Identify which cell holds the provided text, then report its [X, Y] central coordinate. 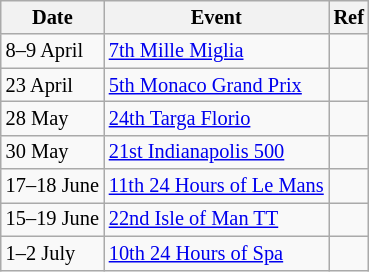
8–9 April [52, 51]
Event [216, 17]
21st Indianapolis 500 [216, 152]
17–18 June [52, 186]
15–19 June [52, 219]
7th Mille Miglia [216, 51]
22nd Isle of Man TT [216, 219]
Ref [349, 17]
23 April [52, 85]
24th Targa Florio [216, 118]
30 May [52, 152]
1–2 July [52, 253]
5th Monaco Grand Prix [216, 85]
Date [52, 17]
28 May [52, 118]
11th 24 Hours of Le Mans [216, 186]
10th 24 Hours of Spa [216, 253]
